Pinpoint the cell where the given text exists, returning its [X, Y] midpoint coordinate. 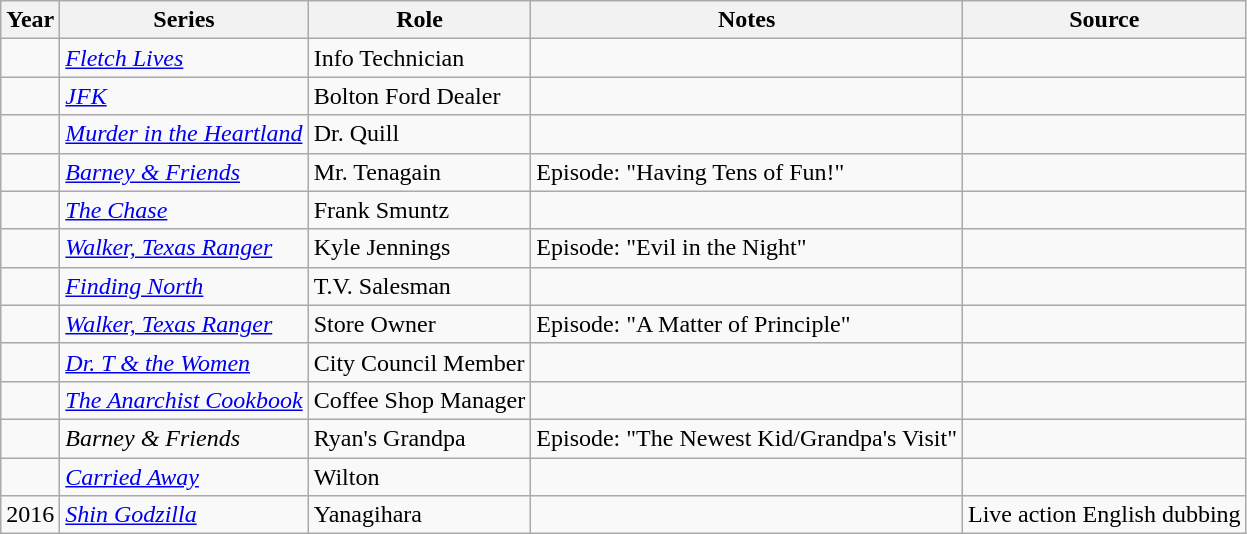
Dr. Quill [420, 134]
Year [30, 20]
T.V. Salesman [420, 286]
Series [184, 20]
The Anarchist Cookbook [184, 400]
Yanagihara [420, 515]
Live action English dubbing [1104, 515]
Shin Godzilla [184, 515]
Source [1104, 20]
The Chase [184, 210]
Mr. Tenagain [420, 172]
City Council Member [420, 362]
JFK [184, 96]
Episode: "A Matter of Principle" [747, 324]
Episode: "Having Tens of Fun!" [747, 172]
Finding North [184, 286]
Fletch Lives [184, 58]
Episode: "The Newest Kid/Grandpa's Visit" [747, 438]
Dr. T & the Women [184, 362]
Store Owner [420, 324]
Info Technician [420, 58]
Frank Smuntz [420, 210]
Episode: "Evil in the Night" [747, 248]
Kyle Jennings [420, 248]
Wilton [420, 477]
2016 [30, 515]
Notes [747, 20]
Carried Away [184, 477]
Bolton Ford Dealer [420, 96]
Murder in the Heartland [184, 134]
Role [420, 20]
Coffee Shop Manager [420, 400]
Ryan's Grandpa [420, 438]
